Identify which cell holds the provided text, then report its [x, y] central coordinate. 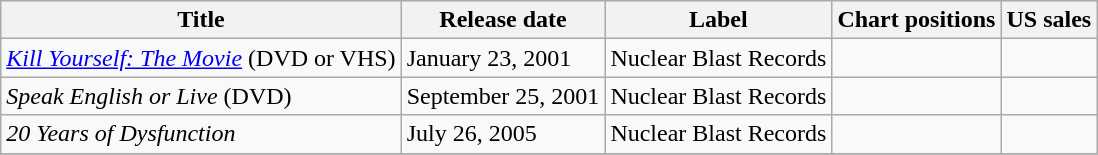
Title [201, 20]
January 23, 2001 [503, 58]
Chart positions [916, 20]
Release date [503, 20]
September 25, 2001 [503, 96]
20 Years of Dysfunction [201, 134]
Label [718, 20]
Speak English or Live (DVD) [201, 96]
July 26, 2005 [503, 134]
Kill Yourself: The Movie (DVD or VHS) [201, 58]
US sales [1049, 20]
